Detect which cell encompasses the target text, then output its (x, y) center coordinate. 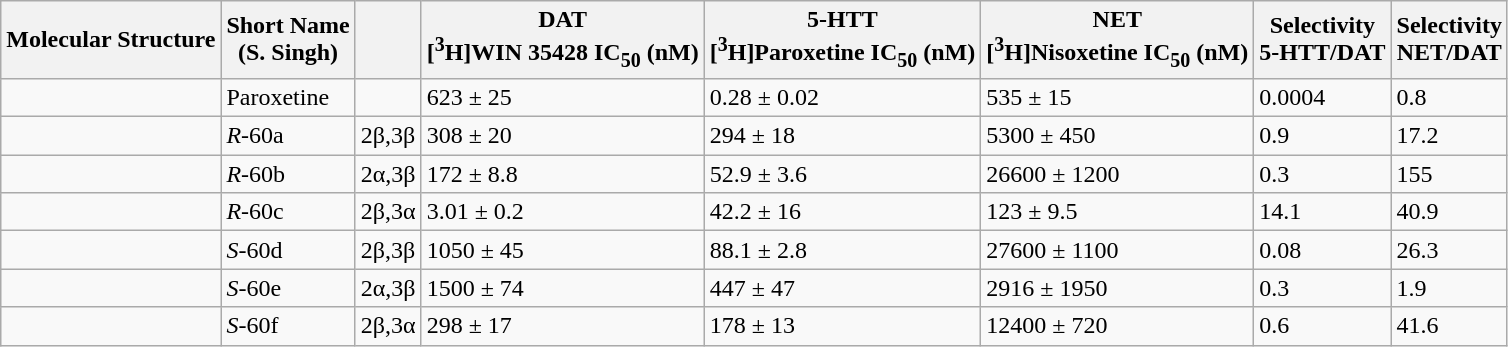
155 (1449, 174)
R-60a (288, 136)
123 ± 9.5 (1118, 212)
2916 ± 1950 (1118, 288)
S-60f (288, 326)
1500 ± 74 (562, 288)
52.9 ± 3.6 (842, 174)
26.3 (1449, 250)
17.2 (1449, 136)
0.08 (1322, 250)
5300 ± 450 (1118, 136)
SelectivityNET/DAT (1449, 40)
Paroxetine (288, 98)
172 ± 8.8 (562, 174)
294 ± 18 (842, 136)
0.0004 (1322, 98)
Selectivity5-HTT/DAT (1322, 40)
14.1 (1322, 212)
308 ± 20 (562, 136)
447 ± 47 (842, 288)
3.01 ± 0.2 (562, 212)
298 ± 17 (562, 326)
NET[3H]Nisoxetine IC50 (nM) (1118, 40)
Short Name(S. Singh) (288, 40)
R-60c (288, 212)
88.1 ± 2.8 (842, 250)
5-HTT[3H]Paroxetine IC50 (nM) (842, 40)
DAT[3H]WIN 35428 IC50 (nM) (562, 40)
0.9 (1322, 136)
0.6 (1322, 326)
12400 ± 720 (1118, 326)
27600 ± 1100 (1118, 250)
42.2 ± 16 (842, 212)
S-60e (288, 288)
R-60b (288, 174)
S-60d (288, 250)
178 ± 13 (842, 326)
41.6 (1449, 326)
Molecular Structure (111, 40)
623 ± 25 (562, 98)
1050 ± 45 (562, 250)
1.9 (1449, 288)
0.28 ± 0.02 (842, 98)
40.9 (1449, 212)
26600 ± 1200 (1118, 174)
535 ± 15 (1118, 98)
0.8 (1449, 98)
